Scan for the cell matching the given text and deliver its [X, Y] coordinate at center. 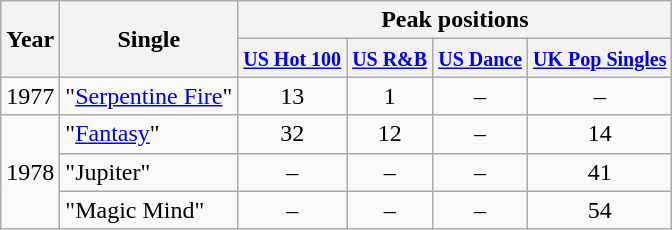
Single [149, 39]
US Dance [480, 58]
"Fantasy" [149, 134]
1978 [30, 172]
41 [600, 172]
"Magic Mind" [149, 210]
1 [390, 96]
13 [292, 96]
US R&B [390, 58]
32 [292, 134]
12 [390, 134]
"Serpentine Fire" [149, 96]
1977 [30, 96]
14 [600, 134]
54 [600, 210]
Peak positions [455, 20]
UK Pop Singles [600, 58]
Year [30, 39]
US Hot 100 [292, 58]
"Jupiter" [149, 172]
